Return (X, Y) of the center of cell containing provided text 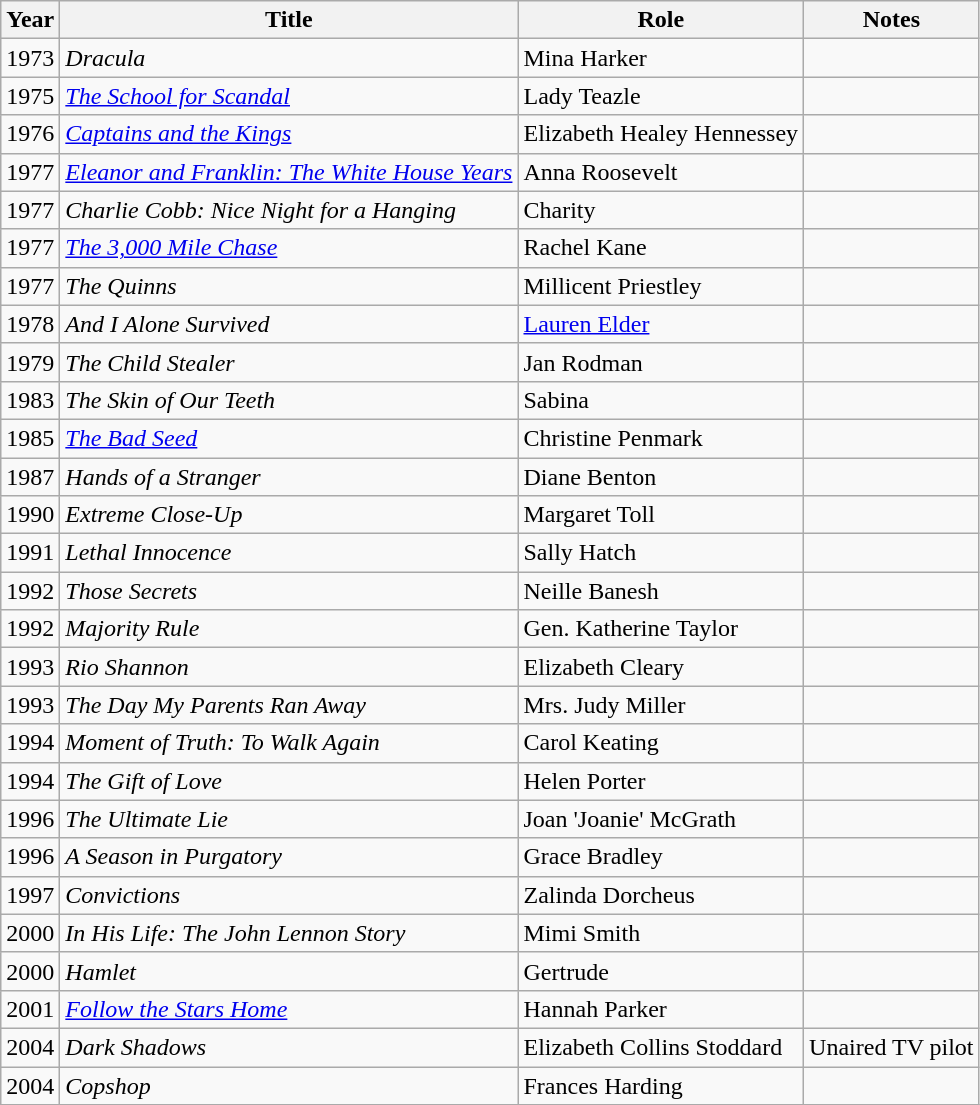
Frances Harding (661, 1085)
Gertrude (661, 971)
Those Secrets (289, 591)
The Bad Seed (289, 438)
Title (289, 20)
Captains and the Kings (289, 134)
Extreme Close-Up (289, 515)
A Season in Purgatory (289, 857)
Grace Bradley (661, 857)
Lauren Elder (661, 324)
Notes (892, 20)
Dark Shadows (289, 1047)
Eleanor and Franklin: The White House Years (289, 172)
Charity (661, 210)
Lady Teazle (661, 96)
The Quinns (289, 286)
Dracula (289, 58)
Christine Penmark (661, 438)
Neille Banesh (661, 591)
Sally Hatch (661, 553)
Elizabeth Collins Stoddard (661, 1047)
1978 (30, 324)
1990 (30, 515)
1975 (30, 96)
Mimi Smith (661, 933)
Anna Roosevelt (661, 172)
Sabina (661, 400)
In His Life: The John Lennon Story (289, 933)
The Day My Parents Ran Away (289, 705)
Lethal Innocence (289, 553)
The Child Stealer (289, 362)
Elizabeth Healey Hennessey (661, 134)
1979 (30, 362)
1976 (30, 134)
Role (661, 20)
Mina Harker (661, 58)
Hamlet (289, 971)
Jan Rodman (661, 362)
Gen. Katherine Taylor (661, 629)
Hannah Parker (661, 1009)
Moment of Truth: To Walk Again (289, 743)
Year (30, 20)
Joan 'Joanie' McGrath (661, 819)
The 3,000 Mile Chase (289, 248)
The Skin of Our Teeth (289, 400)
Copshop (289, 1085)
The School for Scandal (289, 96)
1987 (30, 477)
1997 (30, 895)
1983 (30, 400)
Convictions (289, 895)
Elizabeth Cleary (661, 667)
Diane Benton (661, 477)
Hands of a Stranger (289, 477)
Rachel Kane (661, 248)
Margaret Toll (661, 515)
Charlie Cobb: Nice Night for a Hanging (289, 210)
Helen Porter (661, 781)
Majority Rule (289, 629)
Mrs. Judy Miller (661, 705)
Follow the Stars Home (289, 1009)
Carol Keating (661, 743)
Rio Shannon (289, 667)
The Gift of Love (289, 781)
Unaired TV pilot (892, 1047)
1973 (30, 58)
1985 (30, 438)
Millicent Priestley (661, 286)
The Ultimate Lie (289, 819)
And I Alone Survived (289, 324)
2001 (30, 1009)
Zalinda Dorcheus (661, 895)
1991 (30, 553)
